Output the [X, Y] coordinate of the center of the cell containing the given text.  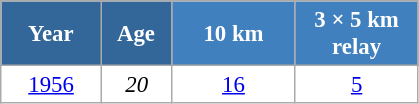
5 [356, 85]
Age [136, 34]
1956 [52, 85]
Year [52, 34]
3 × 5 km relay [356, 34]
20 [136, 85]
16 [234, 85]
10 km [234, 34]
